Return the (x, y) coordinate for the center point of the cell that contains the specified text.  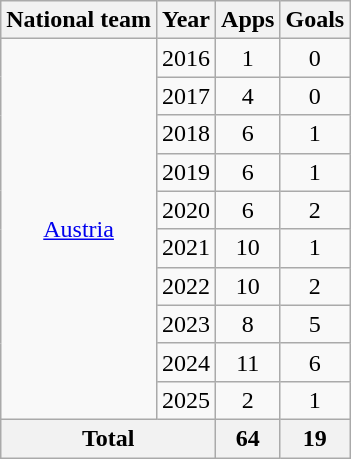
2025 (186, 400)
2023 (186, 324)
2024 (186, 362)
64 (248, 438)
2020 (186, 210)
2016 (186, 58)
8 (248, 324)
Apps (248, 20)
2017 (186, 96)
Total (108, 438)
Year (186, 20)
Goals (315, 20)
11 (248, 362)
National team (79, 20)
2021 (186, 248)
5 (315, 324)
4 (248, 96)
2018 (186, 134)
2019 (186, 172)
2022 (186, 286)
19 (315, 438)
Austria (79, 230)
